For the text-containing cell, return its midpoint in [X, Y] coordinate format. 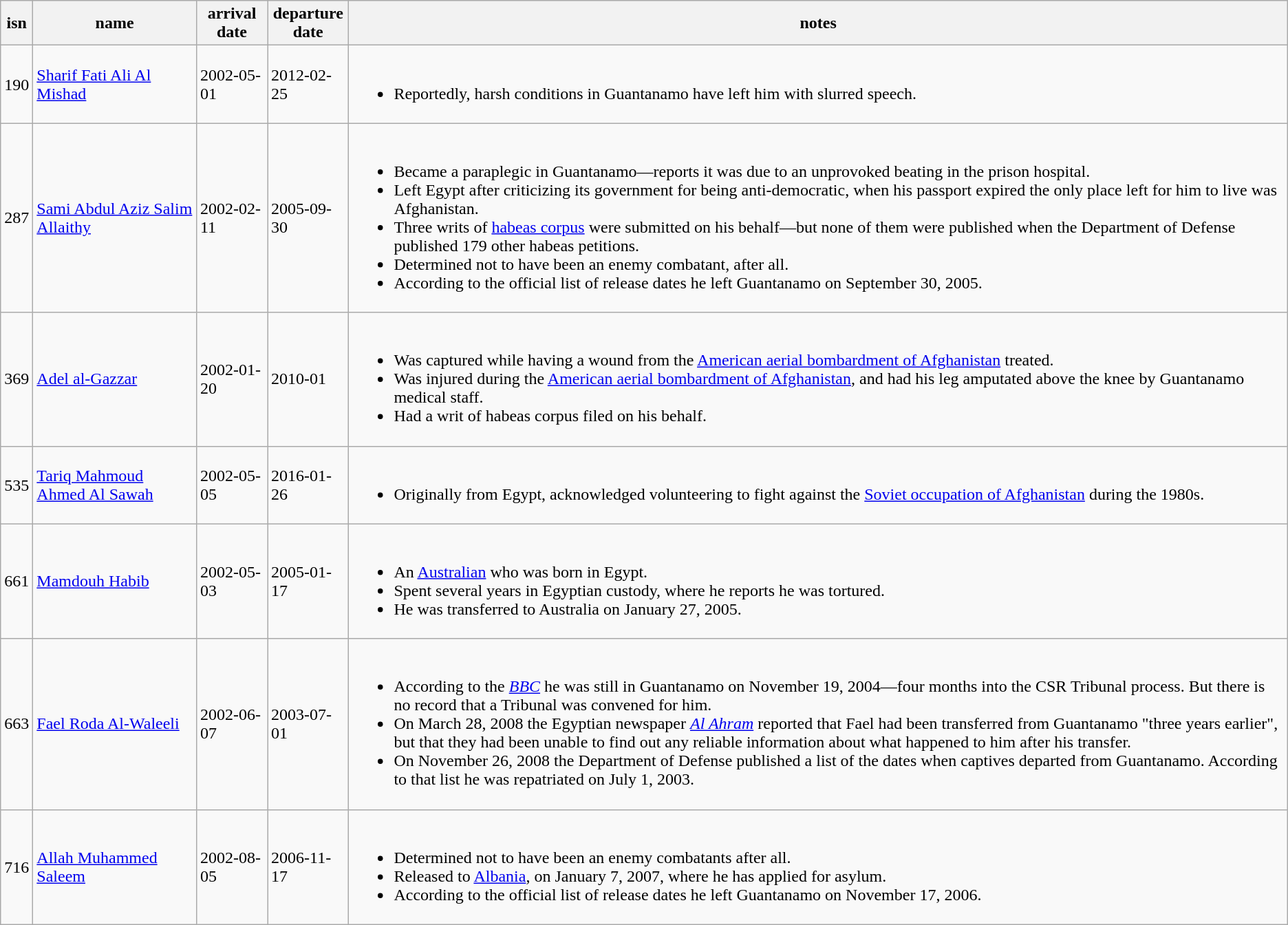
2002-06-07 [231, 724]
2016-01-26 [308, 485]
departuredate [308, 23]
Sharif Fati Ali Al Mishad [115, 84]
2012-02-25 [308, 84]
190 [17, 84]
Sami Abdul Aziz Salim Allaithy [115, 217]
Reportedly, harsh conditions in Guantanamo have left him with slurred speech. [818, 84]
2005-09-30 [308, 217]
2002-08-05 [231, 867]
Fael Roda Al-Waleeli [115, 724]
2006-11-17 [308, 867]
2002-01-20 [231, 379]
2010-01 [308, 379]
arrivaldate [231, 23]
663 [17, 724]
name [115, 23]
535 [17, 485]
2005-01-17 [308, 581]
2002-05-05 [231, 485]
369 [17, 379]
2003-07-01 [308, 724]
661 [17, 581]
Mamdouh Habib [115, 581]
notes [818, 23]
2002-05-01 [231, 84]
isn [17, 23]
Tariq Mahmoud Ahmed Al Sawah [115, 485]
Adel al-Gazzar [115, 379]
287 [17, 217]
716 [17, 867]
2002-05-03 [231, 581]
Originally from Egypt, acknowledged volunteering to fight against the Soviet occupation of Afghanistan during the 1980s. [818, 485]
2002-02-11 [231, 217]
Allah Muhammed Saleem [115, 867]
